Locate the cell with the specified text and output its (X, Y) center coordinate. 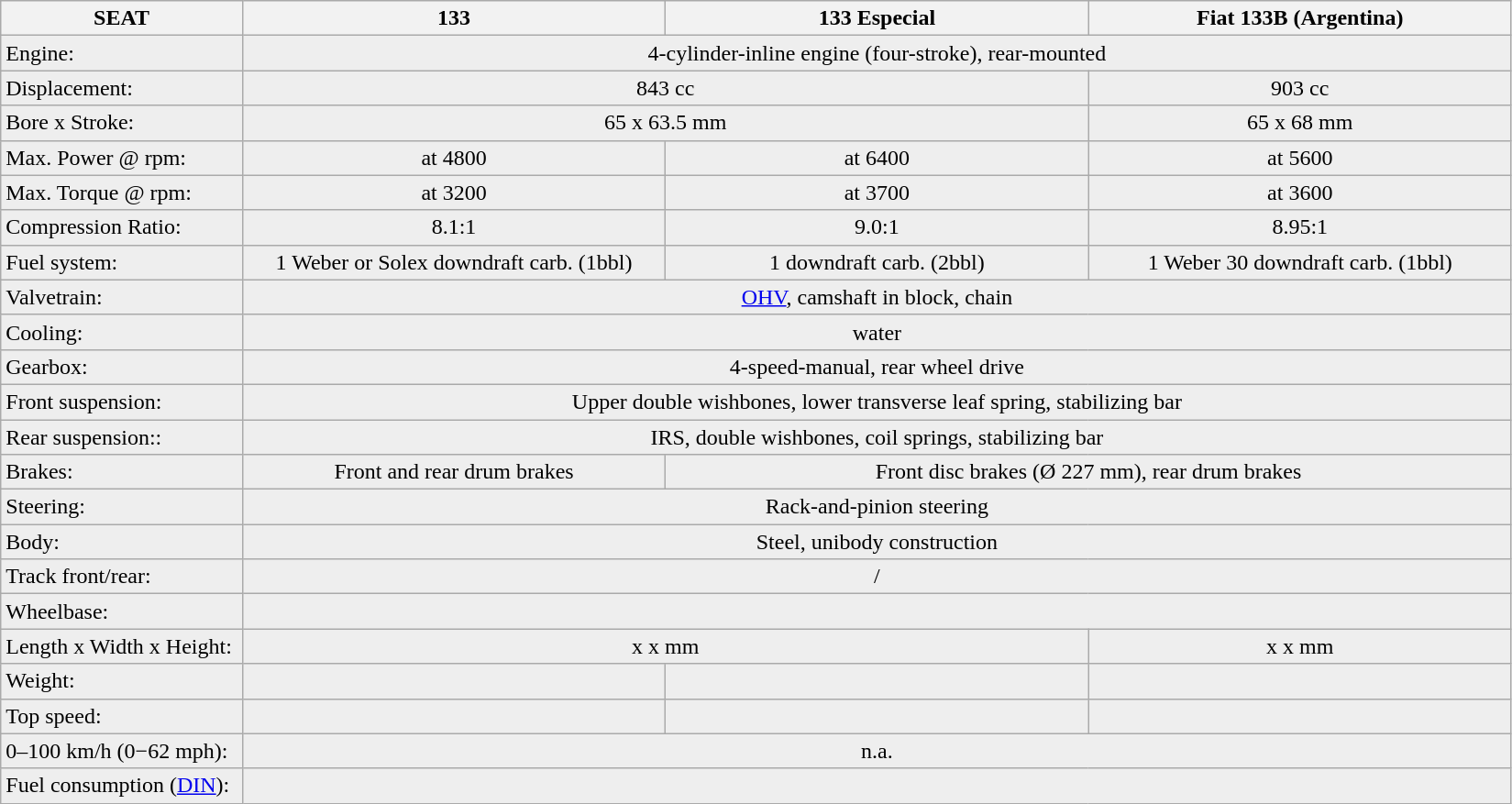
Gearbox: (122, 367)
903 cc (1300, 88)
Max. Power @ rpm: (122, 158)
133 (453, 18)
843 cc (666, 88)
8.1:1 (453, 227)
Weight: (122, 681)
Cooling: (122, 332)
Fuel consumption (DIN): (122, 786)
Valvetrain: (122, 297)
0–100 km/h (0−62 mph): (122, 751)
at 6400 (877, 158)
Top speed: (122, 716)
Fuel system: (122, 262)
at 3600 (1300, 193)
at 3700 (877, 193)
IRS, double wishbones, coil springs, stabilizing bar (877, 437)
water (877, 332)
9.0:1 (877, 227)
Length x Width x Height: (122, 646)
at 3200 (453, 193)
Engine: (122, 53)
OHV, camshaft in block, chain (877, 297)
Brakes: (122, 472)
8.95:1 (1300, 227)
n.a. (877, 751)
Displacement: (122, 88)
4-speed-manual, rear wheel drive (877, 367)
Bore x Stroke: (122, 123)
Body: (122, 542)
65 x 68 mm (1300, 123)
Track front/rear: (122, 577)
Wheelbase: (122, 611)
133 Especial (877, 18)
Upper double wishbones, lower transverse leaf spring, stabilizing bar (877, 402)
SEAT (122, 18)
Rear suspension:: (122, 437)
1 Weber 30 downdraft carb. (1bbl) (1300, 262)
Steel, unibody construction (877, 542)
1 downdraft carb. (2bbl) (877, 262)
Front suspension: (122, 402)
Rack-and-pinion steering (877, 507)
4-cylinder-inline engine (four-stroke), rear-mounted (877, 53)
Front disc brakes (Ø 227 mm), rear drum brakes (1089, 472)
Front and rear drum brakes (453, 472)
at 5600 (1300, 158)
Steering: (122, 507)
65 x 63.5 mm (666, 123)
Max. Torque @ rpm: (122, 193)
Fiat 133B (Argentina) (1300, 18)
/ (877, 577)
Compression Ratio: (122, 227)
1 Weber or Solex downdraft carb. (1bbl) (453, 262)
at 4800 (453, 158)
